Detect which cell encompasses the target text, then output its (X, Y) center coordinate. 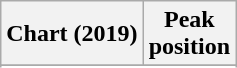
Peakposition (189, 34)
Chart (2019) (72, 34)
